Pinpoint the cell where the given text exists, returning its (X, Y) midpoint coordinate. 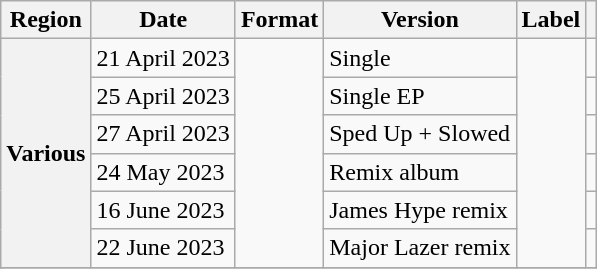
Format (279, 20)
Sped Up + Slowed (420, 134)
Version (420, 20)
21 April 2023 (163, 58)
24 May 2023 (163, 172)
Date (163, 20)
22 June 2023 (163, 248)
Single EP (420, 96)
James Hype remix (420, 210)
Region (46, 20)
Label (551, 20)
Major Lazer remix (420, 248)
27 April 2023 (163, 134)
25 April 2023 (163, 96)
Remix album (420, 172)
Single (420, 58)
16 June 2023 (163, 210)
Various (46, 153)
